Output the (X, Y) coordinate of the center of the cell containing the given text.  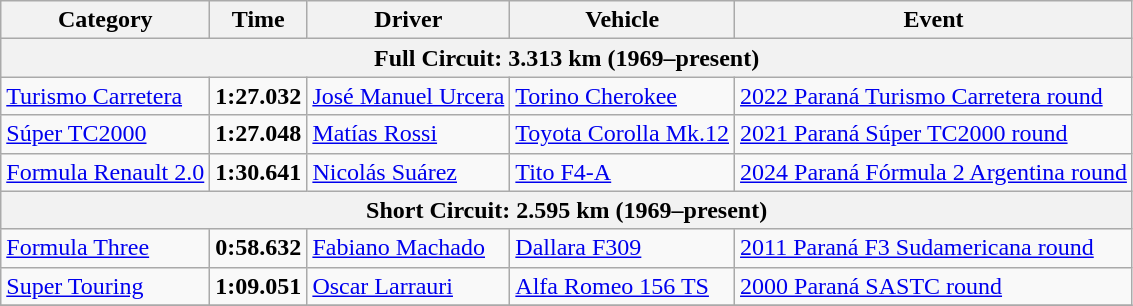
Time (258, 20)
Matías Rossi (408, 134)
Alfa Romeo 156 TS (622, 286)
Toyota Corolla Mk.12 (622, 134)
2000 Paraná SASTC round (934, 286)
Turismo Carretera (106, 96)
Fabiano Machado (408, 248)
1:27.032 (258, 96)
2021 Paraná Súper TC2000 round (934, 134)
Vehicle (622, 20)
2011 Paraná F3 Sudamericana round (934, 248)
Nicolás Suárez (408, 172)
Oscar Larrauri (408, 286)
1:09.051 (258, 286)
Super Touring (106, 286)
1:30.641 (258, 172)
2024 Paraná Fórmula 2 Argentina round (934, 172)
1:27.048 (258, 134)
Category (106, 20)
Formula Renault 2.0 (106, 172)
Full Circuit: 3.313 km (1969–present) (567, 58)
2022 Paraná Turismo Carretera round (934, 96)
Dallara F309 (622, 248)
José Manuel Urcera (408, 96)
Formula Three (106, 248)
Súper TC2000 (106, 134)
Event (934, 20)
Tito F4-A (622, 172)
Torino Cherokee (622, 96)
0:58.632 (258, 248)
Driver (408, 20)
Short Circuit: 2.595 km (1969–present) (567, 210)
